Capture the cell that displays the provided text and extract its [x, y] central coordinate. 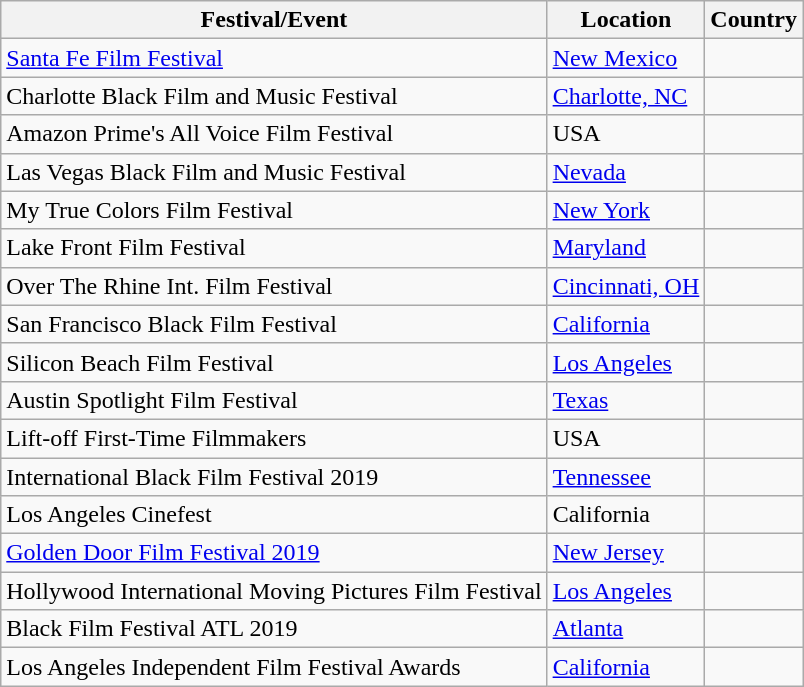
Over The Rhine Int. Film Festival [274, 286]
Austin Spotlight Film Festival [274, 400]
San Francisco Black Film Festival [274, 324]
Cincinnati, OH [626, 286]
Hollywood International Moving Pictures Film Festival [274, 591]
Country [754, 20]
Tennessee [626, 477]
Los Angeles Independent Film Festival Awards [274, 667]
New Jersey [626, 553]
Location [626, 20]
My True Colors Film Festival [274, 210]
Atlanta [626, 629]
Nevada [626, 172]
International Black Film Festival 2019 [274, 477]
Charlotte Black Film and Music Festival [274, 96]
Charlotte, NC [626, 96]
Maryland [626, 248]
Las Vegas Black Film and Music Festival [274, 172]
Lake Front Film Festival [274, 248]
Golden Door Film Festival 2019 [274, 553]
Texas [626, 400]
New York [626, 210]
Lift-off First-Time Filmmakers [274, 438]
Amazon Prime's All Voice Film Festival [274, 134]
Santa Fe Film Festival [274, 58]
Black Film Festival ATL 2019 [274, 629]
Silicon Beach Film Festival [274, 362]
Festival/Event [274, 20]
Los Angeles Cinefest [274, 515]
New Mexico [626, 58]
